Scan for the cell matching the given text and deliver its (X, Y) coordinate at center. 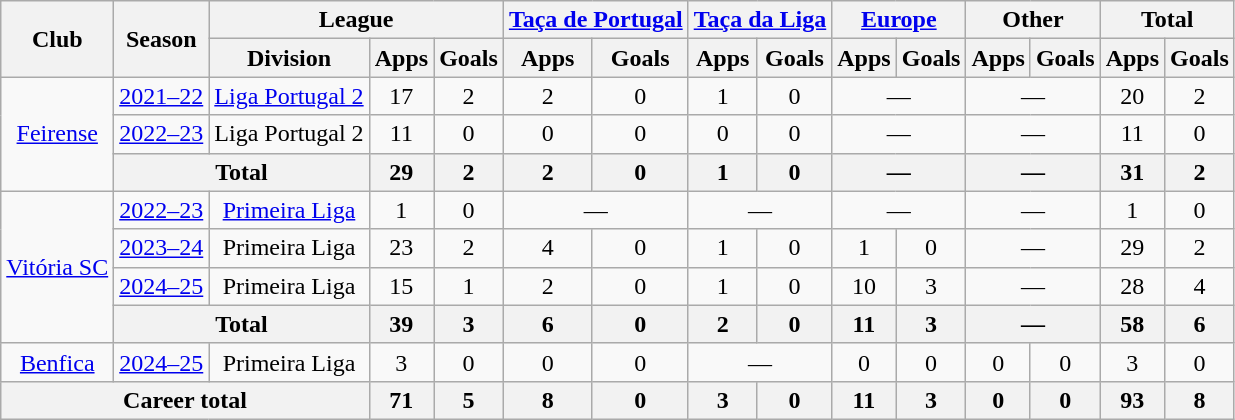
Benfica (58, 362)
20 (1132, 96)
58 (1132, 324)
Career total (185, 400)
2023–24 (162, 248)
Taça da Liga (760, 20)
23 (401, 248)
39 (401, 324)
10 (864, 286)
17 (401, 96)
93 (1132, 400)
Other (1033, 20)
Season (162, 39)
31 (1132, 172)
Vitória SC (58, 267)
28 (1132, 286)
Feirense (58, 134)
Europe (899, 20)
League (356, 20)
Division (289, 58)
Taça de Portugal (596, 20)
15 (401, 286)
Club (58, 39)
2021–22 (162, 96)
5 (469, 400)
71 (401, 400)
